Extract the (x, y) coordinate from the center of the cell holding the provided text.  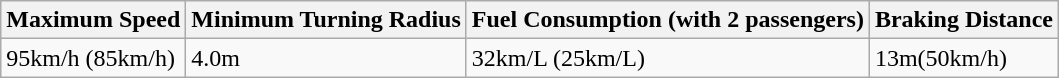
13m(50km/h) (964, 58)
Braking Distance (964, 20)
Fuel Consumption (with 2 passengers) (668, 20)
95km/h (85km/h) (94, 58)
Minimum Turning Radius (326, 20)
32km/L (25km/L) (668, 58)
Maximum Speed (94, 20)
4.0m (326, 58)
